Search for the cell housing the specified text and yield its (X, Y) center coordinate. 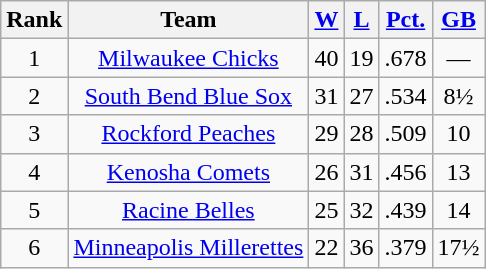
.509 (406, 134)
.456 (406, 172)
22 (326, 248)
17½ (458, 248)
Racine Belles (188, 210)
8½ (458, 96)
6 (34, 248)
14 (458, 210)
2 (34, 96)
.534 (406, 96)
26 (326, 172)
4 (34, 172)
South Bend Blue Sox (188, 96)
29 (326, 134)
GB (458, 20)
5 (34, 210)
Minneapolis Millerettes (188, 248)
13 (458, 172)
27 (362, 96)
Pct. (406, 20)
Rockford Peaches (188, 134)
— (458, 58)
Rank (34, 20)
.439 (406, 210)
3 (34, 134)
L (362, 20)
Team (188, 20)
32 (362, 210)
.379 (406, 248)
36 (362, 248)
25 (326, 210)
Kenosha Comets (188, 172)
.678 (406, 58)
28 (362, 134)
Milwaukee Chicks (188, 58)
1 (34, 58)
19 (362, 58)
W (326, 20)
40 (326, 58)
10 (458, 134)
